Return (X, Y) of the center of cell containing provided text 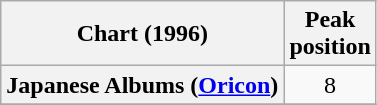
8 (330, 85)
Peakposition (330, 34)
Japanese Albums (Oricon) (142, 85)
Chart (1996) (142, 34)
